Extract the [X, Y] coordinate from the center of the cell holding the provided text.  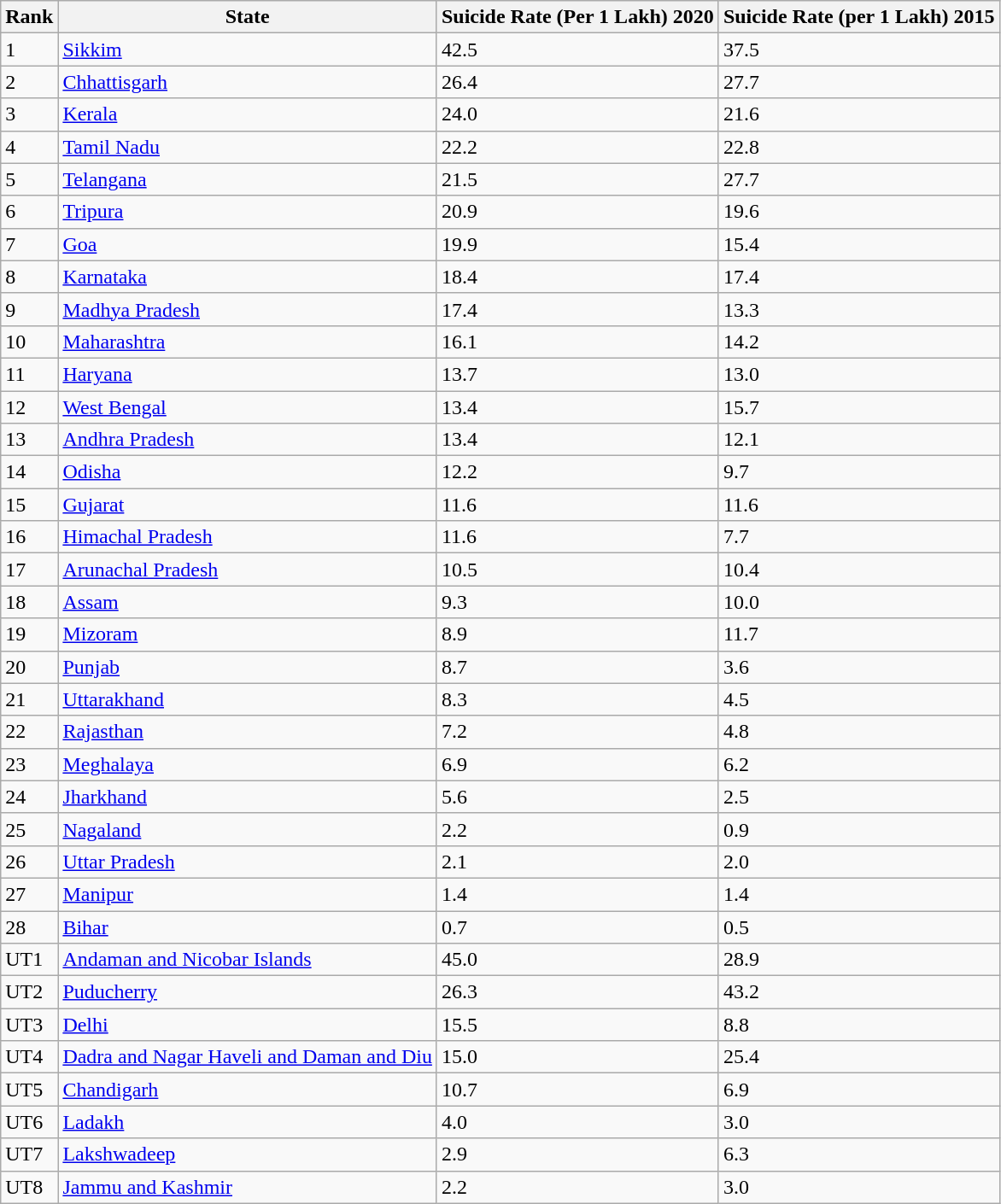
26 [29, 862]
Rank [29, 17]
10.4 [859, 570]
Jharkhand [248, 797]
2.9 [577, 1154]
UT8 [29, 1187]
6 [29, 212]
Arunachal Pradesh [248, 570]
17 [29, 570]
11.7 [859, 634]
12.1 [859, 440]
Goa [248, 244]
3.6 [859, 667]
2.1 [577, 862]
Karnataka [248, 277]
Madhya Pradesh [248, 309]
15 [29, 505]
Tripura [248, 212]
Haryana [248, 374]
25.4 [859, 1057]
2 [29, 82]
8.3 [577, 699]
Suicide Rate (per 1 Lakh) 2015 [859, 17]
Telangana [248, 179]
Rajasthan [248, 732]
18 [29, 602]
12.2 [577, 472]
14 [29, 472]
5 [29, 179]
9 [29, 309]
Suicide Rate (Per 1 Lakh) 2020 [577, 17]
Dadra and Nagar Haveli and Daman and Diu [248, 1057]
UT4 [29, 1057]
UT3 [29, 1025]
Andhra Pradesh [248, 440]
1 [29, 50]
15.7 [859, 407]
16 [29, 537]
4 [29, 147]
37.5 [859, 50]
13.7 [577, 374]
19.9 [577, 244]
Chhattisgarh [248, 82]
45.0 [577, 960]
10.7 [577, 1090]
Bihar [248, 926]
15.0 [577, 1057]
Punjab [248, 667]
4.5 [859, 699]
9.7 [859, 472]
23 [29, 764]
Tamil Nadu [248, 147]
Kerala [248, 114]
UT6 [29, 1122]
26.4 [577, 82]
Sikkim [248, 50]
Assam [248, 602]
2.0 [859, 862]
21 [29, 699]
8 [29, 277]
6.3 [859, 1154]
Himachal Pradesh [248, 537]
27 [29, 894]
24.0 [577, 114]
UT1 [29, 960]
15.5 [577, 1025]
West Bengal [248, 407]
7 [29, 244]
15.4 [859, 244]
Odisha [248, 472]
0.7 [577, 926]
11 [29, 374]
20.9 [577, 212]
18.4 [577, 277]
26.3 [577, 992]
42.5 [577, 50]
13.3 [859, 309]
State [248, 17]
Gujarat [248, 505]
UT5 [29, 1090]
19 [29, 634]
UT7 [29, 1154]
13.0 [859, 374]
10.5 [577, 570]
9.3 [577, 602]
25 [29, 829]
22 [29, 732]
Maharashtra [248, 342]
8.9 [577, 634]
UT2 [29, 992]
24 [29, 797]
22.8 [859, 147]
Chandigarh [248, 1090]
19.6 [859, 212]
Uttarakhand [248, 699]
28.9 [859, 960]
8.7 [577, 667]
Mizoram [248, 634]
4.8 [859, 732]
21.6 [859, 114]
14.2 [859, 342]
Andaman and Nicobar Islands [248, 960]
6.2 [859, 764]
0.9 [859, 829]
Jammu and Kashmir [248, 1187]
12 [29, 407]
20 [29, 667]
10 [29, 342]
10.0 [859, 602]
5.6 [577, 797]
16.1 [577, 342]
Delhi [248, 1025]
Meghalaya [248, 764]
Lakshwadeep [248, 1154]
Uttar Pradesh [248, 862]
Manipur [248, 894]
7.7 [859, 537]
7.2 [577, 732]
21.5 [577, 179]
2.5 [859, 797]
0.5 [859, 926]
13 [29, 440]
Nagaland [248, 829]
43.2 [859, 992]
28 [29, 926]
4.0 [577, 1122]
Puducherry [248, 992]
3 [29, 114]
22.2 [577, 147]
Ladakh [248, 1122]
8.8 [859, 1025]
